For the text-containing cell, return its midpoint in (X, Y) coordinate format. 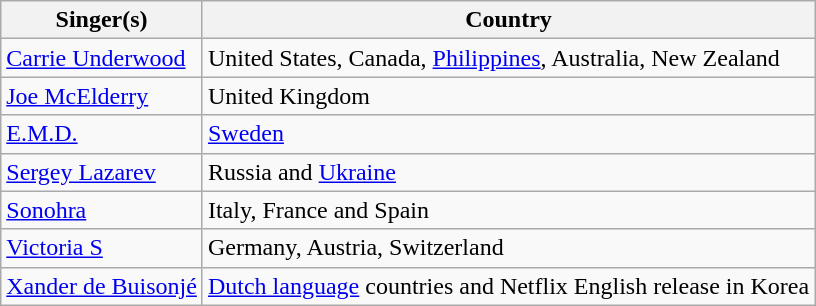
Sweden (508, 134)
Germany, Austria, Switzerland (508, 248)
Dutch language countries and Netflix English release in Korea (508, 286)
Russia and Ukraine (508, 172)
Carrie Underwood (102, 58)
Sonohra (102, 210)
Sergey Lazarev (102, 172)
E.M.D. (102, 134)
Joe McElderry (102, 96)
United States, Canada, Philippines, Australia, New Zealand (508, 58)
Victoria S (102, 248)
Singer(s) (102, 20)
Xander de Buisonjé (102, 286)
Italy, France and Spain (508, 210)
Country (508, 20)
United Kingdom (508, 96)
